Return (X, Y) of the center of cell containing provided text 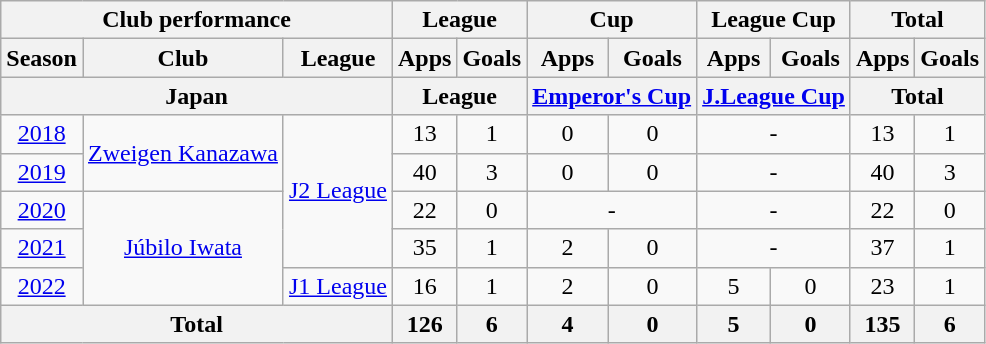
League Cup (774, 20)
37 (882, 248)
2018 (42, 134)
2020 (42, 210)
Zweigen Kanazawa (182, 153)
J1 League (338, 286)
2019 (42, 172)
135 (882, 324)
4 (568, 324)
Emperor's Cup (612, 96)
Cup (612, 20)
Júbilo Iwata (182, 248)
2022 (42, 286)
J2 League (338, 191)
Club performance (197, 20)
J.League Cup (774, 96)
Club (182, 58)
Japan (197, 96)
16 (424, 286)
Season (42, 58)
23 (882, 286)
2021 (42, 248)
35 (424, 248)
126 (424, 324)
